Find where the given text appears and provide that cell's center as (x, y) coordinate. 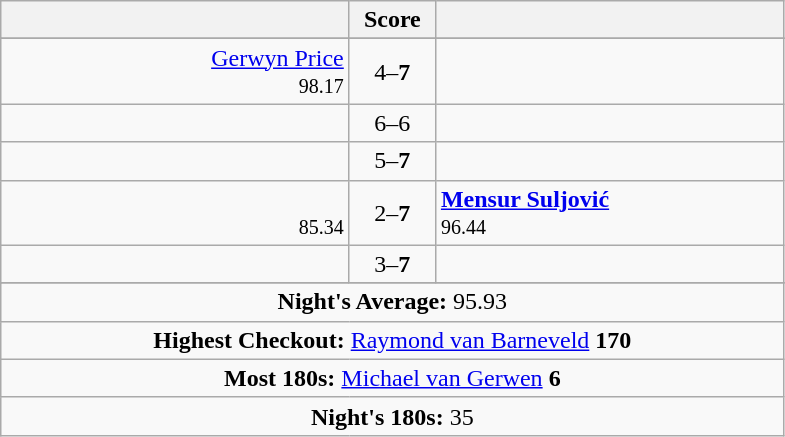
Mensur Suljović 96.44 (610, 212)
2–7 (392, 212)
Night's Average: 95.93 (392, 302)
Night's 180s: 35 (392, 416)
Most 180s: Michael van Gerwen 6 (392, 378)
5–7 (392, 161)
6–6 (392, 123)
4–7 (392, 72)
85.34 (176, 212)
Highest Checkout: Raymond van Barneveld 170 (392, 340)
Gerwyn Price 98.17 (176, 72)
Score (392, 20)
3–7 (392, 264)
